Return the [x, y] coordinate for the center point of the cell that contains the specified text.  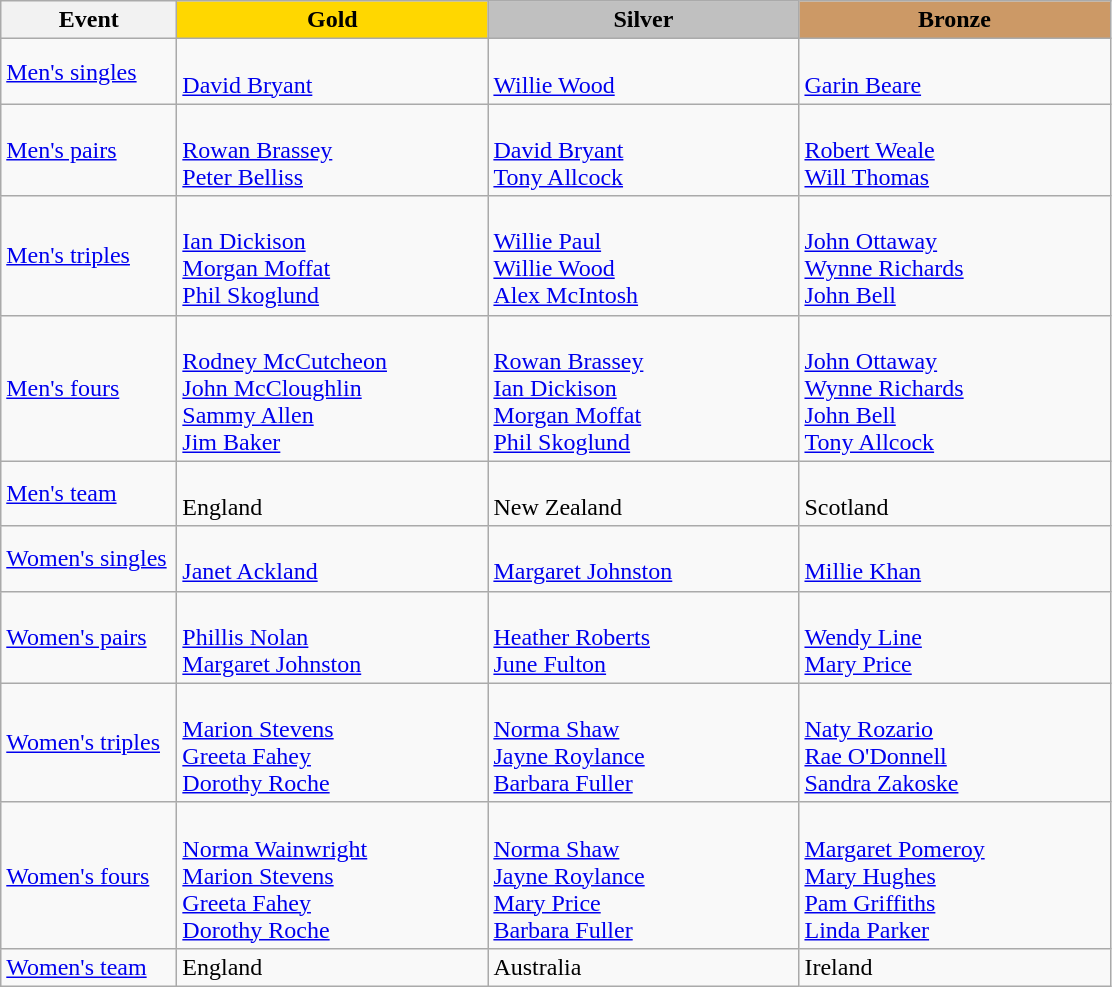
Women's singles [89, 558]
Rowan Brassey Peter Belliss [332, 150]
Janet Ackland [332, 558]
Rodney McCutcheon John McCloughlin Sammy Allen Jim Baker [332, 388]
Australia [644, 967]
Margaret Johnston [644, 558]
Norma Shaw Jayne Roylance Barbara Fuller [644, 742]
Phillis Nolan Margaret Johnston [332, 637]
Heather Roberts June Fulton [644, 637]
Event [89, 20]
New Zealand [644, 494]
Naty Rozario Rae O'Donnell Sandra Zakoske [954, 742]
David Bryant [332, 72]
Gold [332, 20]
Norma Shaw Jayne Roylance Mary Price Barbara Fuller [644, 875]
Robert Weale Will Thomas [954, 150]
Ian Dickison Morgan Moffat Phil Skoglund [332, 256]
Norma Wainwright Marion Stevens Greeta Fahey Dorothy Roche [332, 875]
Silver [644, 20]
Women's fours [89, 875]
Willie Paul Willie Wood Alex McIntosh [644, 256]
John Ottaway Wynne Richards John Bell Tony Allcock [954, 388]
Scotland [954, 494]
Garin Beare [954, 72]
Millie Khan [954, 558]
Men's triples [89, 256]
Women's triples [89, 742]
Margaret Pomeroy Mary Hughes Pam Griffiths Linda Parker [954, 875]
Women's pairs [89, 637]
Women's team [89, 967]
Wendy Line Mary Price [954, 637]
Bronze [954, 20]
Men's team [89, 494]
David Bryant Tony Allcock [644, 150]
Men's fours [89, 388]
Marion Stevens Greeta Fahey Dorothy Roche [332, 742]
Men's pairs [89, 150]
Willie Wood [644, 72]
Rowan Brassey Ian Dickison Morgan Moffat Phil Skoglund [644, 388]
Men's singles [89, 72]
John Ottaway Wynne Richards John Bell [954, 256]
Ireland [954, 967]
